For the text-containing cell, return its midpoint in (x, y) coordinate format. 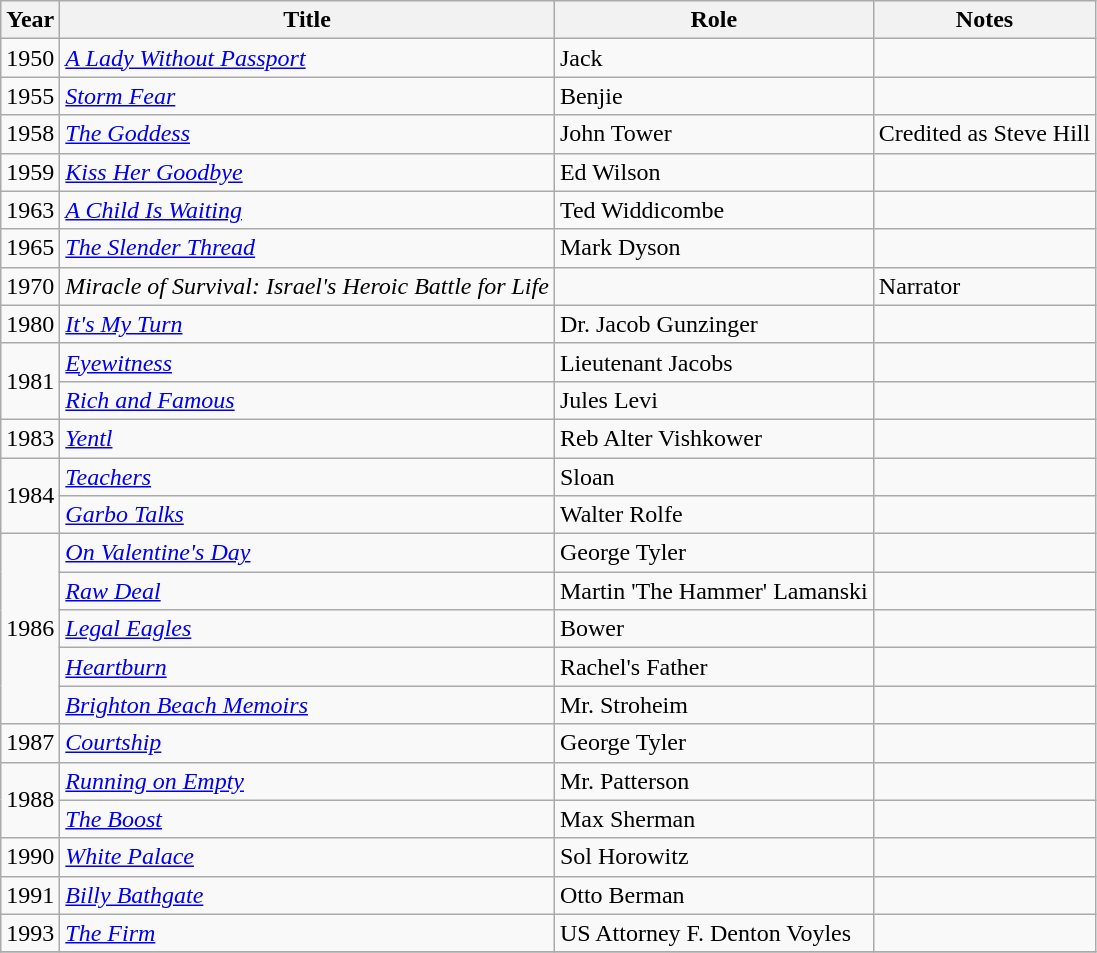
Ed Wilson (714, 172)
1955 (30, 96)
Dr. Jacob Gunzinger (714, 324)
1959 (30, 172)
The Goddess (308, 134)
Miracle of Survival: Israel's Heroic Battle for Life (308, 286)
Narrator (984, 286)
The Slender Thread (308, 248)
On Valentine's Day (308, 553)
Brighton Beach Memoirs (308, 705)
Role (714, 20)
Raw Deal (308, 591)
1986 (30, 629)
Bower (714, 629)
Jack (714, 58)
Credited as Steve Hill (984, 134)
A Child Is Waiting (308, 210)
Courtship (308, 743)
Mr. Patterson (714, 781)
US Attorney F. Denton Voyles (714, 933)
Benjie (714, 96)
John Tower (714, 134)
Reb Alter Vishkower (714, 438)
1950 (30, 58)
Jules Levi (714, 400)
1981 (30, 381)
Title (308, 20)
Yentl (308, 438)
The Firm (308, 933)
A Lady Without Passport (308, 58)
Eyewitness (308, 362)
White Palace (308, 857)
1980 (30, 324)
Heartburn (308, 667)
Otto Berman (714, 895)
1963 (30, 210)
Kiss Her Goodbye (308, 172)
Storm Fear (308, 96)
Max Sherman (714, 819)
Legal Eagles (308, 629)
1987 (30, 743)
1965 (30, 248)
Sol Horowitz (714, 857)
Mr. Stroheim (714, 705)
Martin 'The Hammer' Lamanski (714, 591)
Garbo Talks (308, 515)
Teachers (308, 477)
The Boost (308, 819)
Billy Bathgate (308, 895)
1970 (30, 286)
Ted Widdicombe (714, 210)
1990 (30, 857)
Rich and Famous (308, 400)
Notes (984, 20)
Year (30, 20)
1958 (30, 134)
1984 (30, 496)
It's My Turn (308, 324)
Sloan (714, 477)
Mark Dyson (714, 248)
Walter Rolfe (714, 515)
Lieutenant Jacobs (714, 362)
1993 (30, 933)
1988 (30, 800)
1991 (30, 895)
Running on Empty (308, 781)
1983 (30, 438)
Rachel's Father (714, 667)
